Detect which cell encompasses the target text, then output its (X, Y) center coordinate. 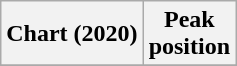
Chart (2020) (72, 34)
Peakposition (189, 34)
